Search for the cell housing the specified text and yield its [x, y] center coordinate. 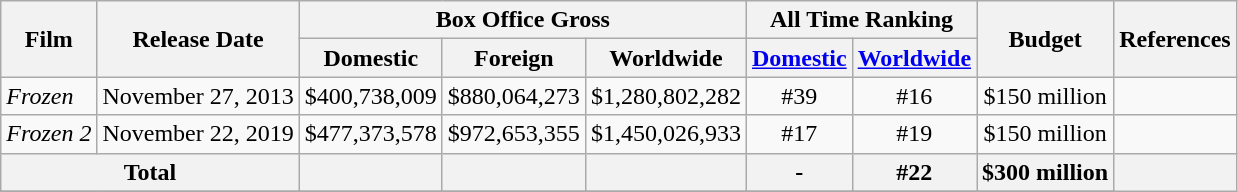
- [799, 172]
$477,373,578 [370, 134]
Total [150, 172]
All Time Ranking [861, 20]
November 27, 2013 [198, 96]
Frozen 2 [49, 134]
Budget [1046, 39]
$1,450,026,933 [666, 134]
#39 [799, 96]
Foreign [514, 58]
$1,280,802,282 [666, 96]
Box Office Gross [522, 20]
November 22, 2019 [198, 134]
#16 [914, 96]
$880,064,273 [514, 96]
$400,738,009 [370, 96]
References [1176, 39]
#22 [914, 172]
$972,653,355 [514, 134]
#17 [799, 134]
Film [49, 39]
Frozen [49, 96]
Release Date [198, 39]
#19 [914, 134]
$300 million [1046, 172]
